For the text-containing cell, return its midpoint in (x, y) coordinate format. 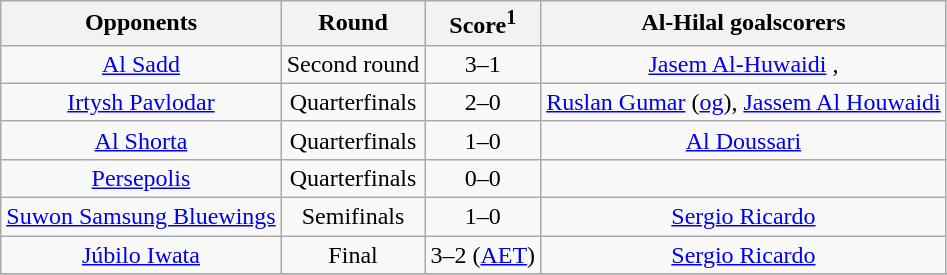
Second round (353, 64)
2–0 (483, 102)
Al Doussari (744, 140)
Al Shorta (141, 140)
Opponents (141, 24)
3–1 (483, 64)
Final (353, 255)
Al Sadd (141, 64)
Al-Hilal goalscorers (744, 24)
Júbilo Iwata (141, 255)
Jasem Al-Huwaidi , (744, 64)
Persepolis (141, 178)
Irtysh Pavlodar (141, 102)
Score1 (483, 24)
Suwon Samsung Bluewings (141, 217)
3–2 (AET) (483, 255)
Ruslan Gumar (og), Jassem Al Houwaidi (744, 102)
Semifinals (353, 217)
0–0 (483, 178)
Round (353, 24)
